For the text-containing cell, return its midpoint in (X, Y) coordinate format. 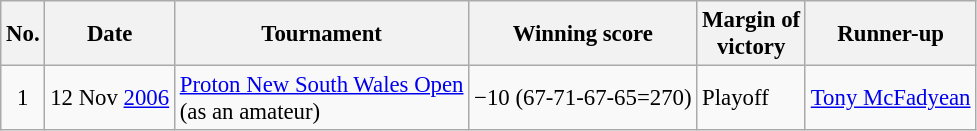
12 Nov 2006 (110, 98)
−10 (67-71-67-65=270) (583, 98)
Proton New South Wales Open(as an amateur) (321, 98)
1 (23, 98)
Tournament (321, 34)
Tony McFadyean (890, 98)
Winning score (583, 34)
No. (23, 34)
Playoff (752, 98)
Margin ofvictory (752, 34)
Runner-up (890, 34)
Date (110, 34)
